Scan for the cell matching the given text and deliver its (x, y) coordinate at center. 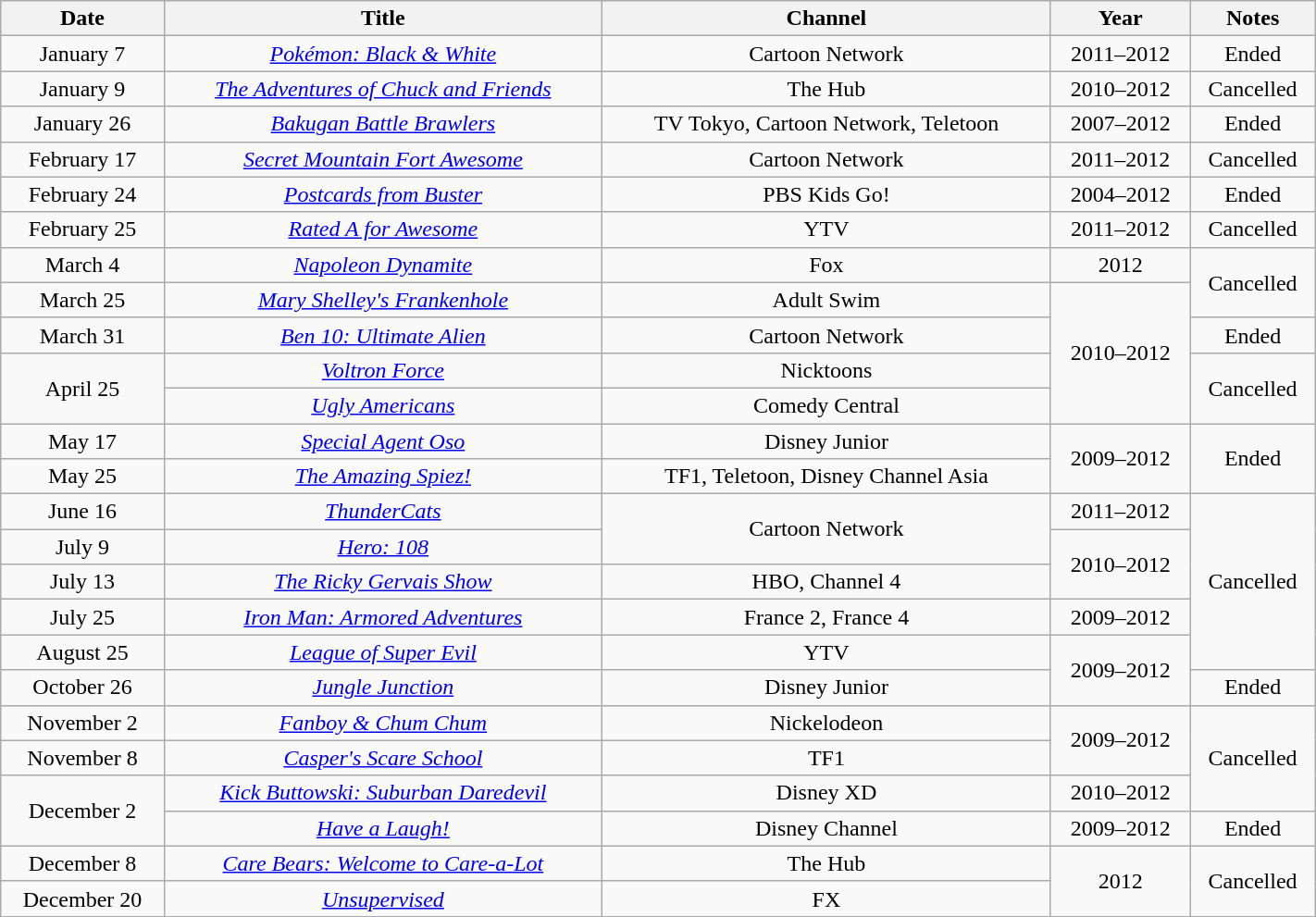
Ugly Americans (383, 405)
Comedy Central (826, 405)
July 9 (83, 547)
Nickelodeon (826, 723)
Disney Channel (826, 828)
Postcards from Buster (383, 194)
April 25 (83, 388)
TV Tokyo, Cartoon Network, Teletoon (826, 124)
Iron Man: Armored Adventures (383, 617)
TF1 (826, 758)
Adult Swim (826, 300)
Special Agent Oso (383, 441)
Channel (826, 19)
October 26 (83, 688)
Voltron Force (383, 370)
February 24 (83, 194)
November 8 (83, 758)
March 4 (83, 265)
Care Bears: Welcome to Care-a-Lot (383, 863)
November 2 (83, 723)
Have a Laugh! (383, 828)
February 17 (83, 159)
December 2 (83, 811)
July 13 (83, 582)
Mary Shelley's Frankenhole (383, 300)
Date (83, 19)
The Ricky Gervais Show (383, 582)
Disney XD (826, 793)
January 9 (83, 89)
Bakugan Battle Brawlers (383, 124)
August 25 (83, 652)
December 8 (83, 863)
May 25 (83, 477)
Unsupervised (383, 898)
July 25 (83, 617)
Casper's Scare School (383, 758)
Notes (1253, 19)
March 31 (83, 335)
Pokémon: Black & White (383, 54)
The Adventures of Chuck and Friends (383, 89)
June 16 (83, 512)
Nicktoons (826, 370)
Rated A for Awesome (383, 229)
Year (1120, 19)
May 17 (83, 441)
Title (383, 19)
2004–2012 (1120, 194)
Fanboy & Chum Chum (383, 723)
December 20 (83, 898)
Jungle Junction (383, 688)
Ben 10: Ultimate Alien (383, 335)
ThunderCats (383, 512)
March 25 (83, 300)
HBO, Channel 4 (826, 582)
League of Super Evil (383, 652)
FX (826, 898)
January 26 (83, 124)
Hero: 108 (383, 547)
Kick Buttowski: Suburban Daredevil (383, 793)
January 7 (83, 54)
France 2, France 4 (826, 617)
Fox (826, 265)
Napoleon Dynamite (383, 265)
PBS Kids Go! (826, 194)
February 25 (83, 229)
Secret Mountain Fort Awesome (383, 159)
TF1, Teletoon, Disney Channel Asia (826, 477)
2007–2012 (1120, 124)
The Amazing Spiez! (383, 477)
